Return [X, Y] of the center of cell containing provided text 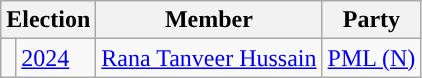
Party [372, 20]
Rana Tanveer Hussain [209, 58]
Member [209, 20]
PML (N) [372, 58]
Election [48, 20]
2024 [56, 58]
